Search for the cell housing the specified text and yield its (x, y) center coordinate. 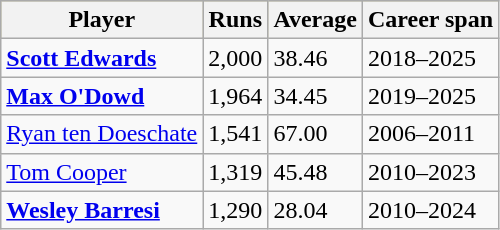
Player (102, 20)
1,319 (236, 172)
2010–2024 (430, 210)
Scott Edwards (102, 58)
Career span (430, 20)
38.46 (316, 58)
45.48 (316, 172)
34.45 (316, 96)
67.00 (316, 134)
28.04 (316, 210)
1,541 (236, 134)
2,000 (236, 58)
2019–2025 (430, 96)
Average (316, 20)
1,964 (236, 96)
Ryan ten Doeschate (102, 134)
2010–2023 (430, 172)
Tom Cooper (102, 172)
2006–2011 (430, 134)
Max O'Dowd (102, 96)
1,290 (236, 210)
Wesley Barresi (102, 210)
Runs (236, 20)
2018–2025 (430, 58)
